Return the (X, Y) coordinate for the center point of the cell that contains the specified text.  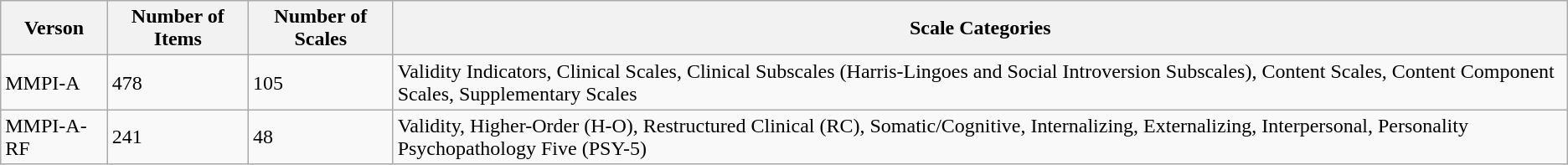
48 (320, 137)
241 (178, 137)
Verson (54, 28)
Number of Scales (320, 28)
Scale Categories (980, 28)
MMPI-A (54, 82)
105 (320, 82)
Number of Items (178, 28)
MMPI-A-RF (54, 137)
478 (178, 82)
